From the cell containing the given text, extract its center point as (X, Y) coordinate. 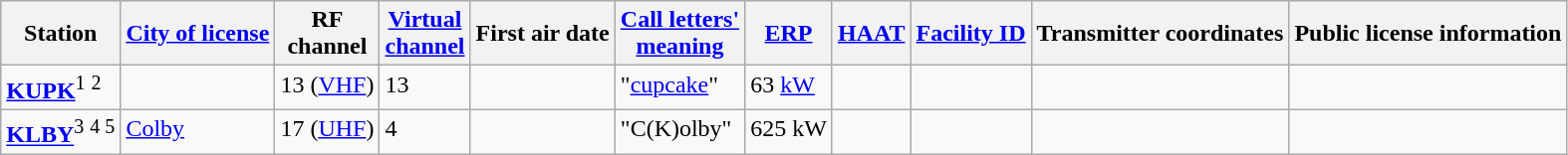
First air date (542, 34)
RFchannel (327, 34)
17 (UHF) (327, 131)
ERP (789, 34)
4 (424, 131)
Virtualchannel (424, 34)
625 kW (789, 131)
Transmitter coordinates (1160, 34)
63 kW (789, 87)
City of license (197, 34)
Call letters'meaning (679, 34)
HAAT (871, 34)
KLBY3 4 5 (61, 131)
Facility ID (970, 34)
Public license information (1429, 34)
"C(K)olby" (679, 131)
Station (61, 34)
13 (424, 87)
13 (VHF) (327, 87)
KUPK1 2 (61, 87)
Colby (197, 131)
"cupcake" (679, 87)
